Return the (X, Y) coordinate for the center point of the cell that contains the specified text.  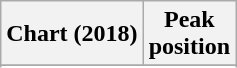
Chart (2018) (72, 34)
Peak position (189, 34)
